Output the (x, y) coordinate of the center of the cell containing the given text.  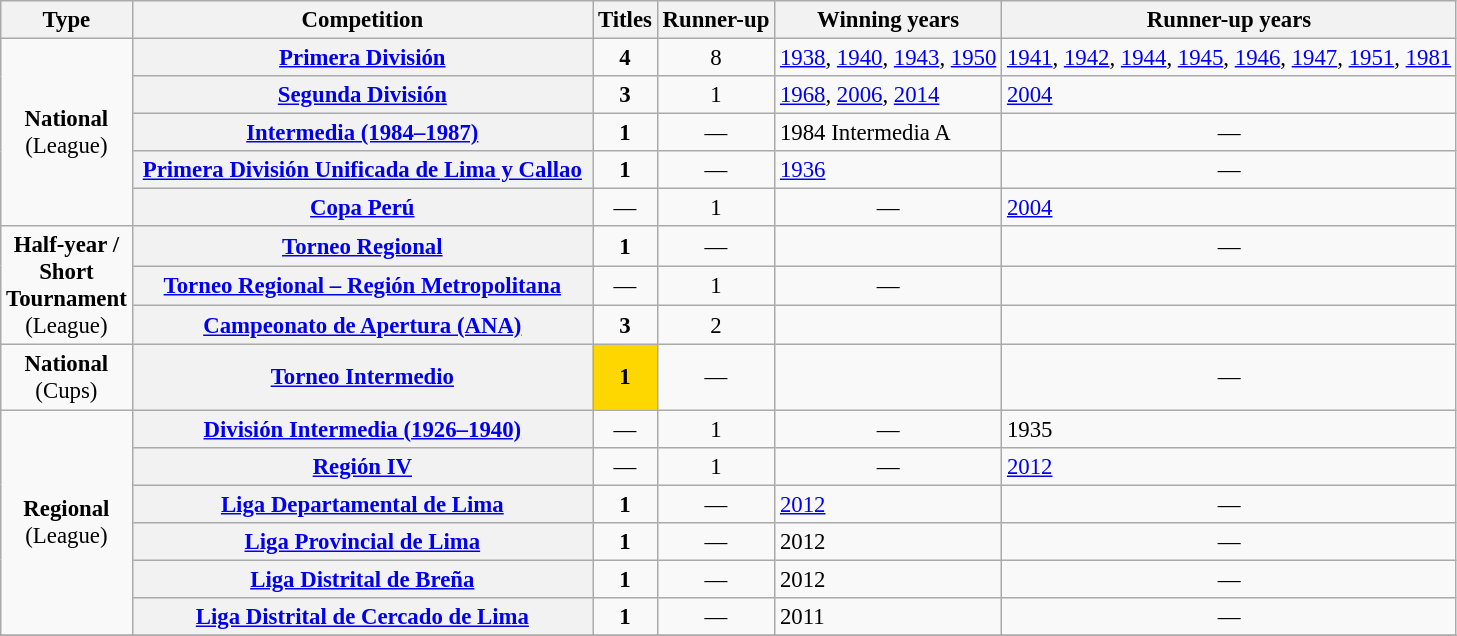
2 (716, 326)
8 (716, 58)
2011 (888, 617)
Type (66, 20)
Liga Departamental de Lima (362, 504)
Liga Provincial de Lima (362, 541)
1936 (888, 170)
National(Cups) (66, 378)
Intermedia (1984–1987) (362, 133)
1938, 1940, 1943, 1950 (888, 58)
Torneo Regional – Región Metropolitana (362, 286)
1941, 1942, 1944, 1945, 1946, 1947, 1951, 1981 (1230, 58)
Segunda División (362, 95)
Runner-up (716, 20)
Copa Perú (362, 208)
Liga Distrital de Breña (362, 579)
Titles (626, 20)
1935 (1230, 429)
1968, 2006, 2014 (888, 95)
Liga Distrital de Cercado de Lima (362, 617)
Torneo Intermedio (362, 378)
Runner-up years (1230, 20)
Torneo Regional (362, 246)
Half-year /ShortTournament(League) (66, 286)
Regional(League) (66, 523)
National(League) (66, 133)
Primera División Unificada de Lima y Callao (362, 170)
Campeonato de Apertura (ANA) (362, 326)
División Intermedia (1926–1940) (362, 429)
Primera División (362, 58)
Competition (362, 20)
Winning years (888, 20)
4 (626, 58)
Región IV (362, 466)
1984 Intermedia A (888, 133)
